Capture the cell that displays the provided text and extract its (X, Y) central coordinate. 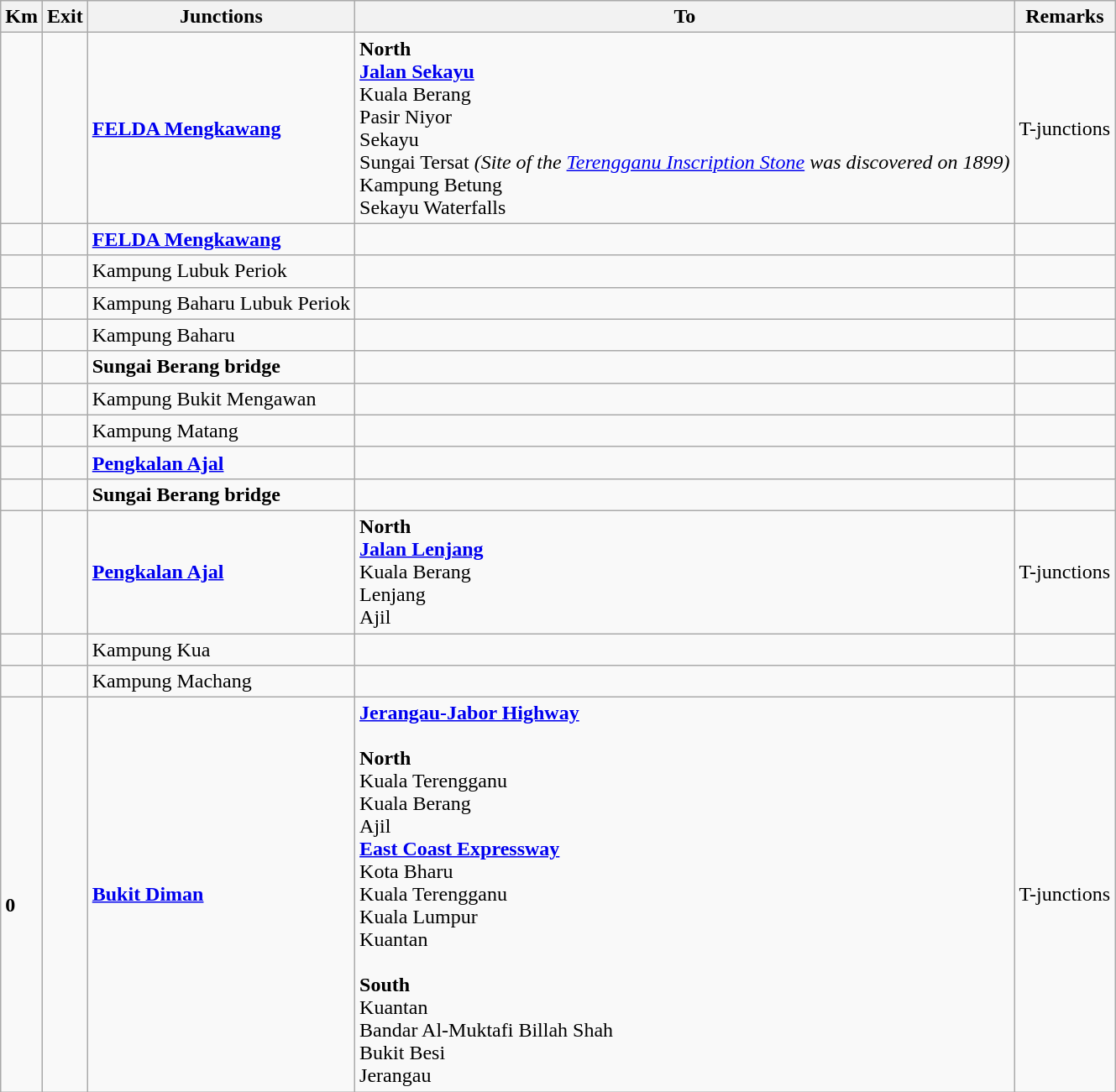
Kampung Lubuk Periok (221, 271)
North Jalan LenjangKuala BerangLenjangAjil (685, 572)
To (685, 17)
Kampung Baharu (221, 335)
Kampung Kua (221, 649)
Bukit Diman (221, 895)
Kampung Baharu Lubuk Periok (221, 303)
Exit (65, 17)
Remarks (1065, 17)
Kampung Machang (221, 682)
Kampung Bukit Mengawan (221, 399)
Kampung Matang (221, 431)
0 (22, 895)
Km (22, 17)
Junctions (221, 17)
